For the text-containing cell, return its midpoint in [x, y] coordinate format. 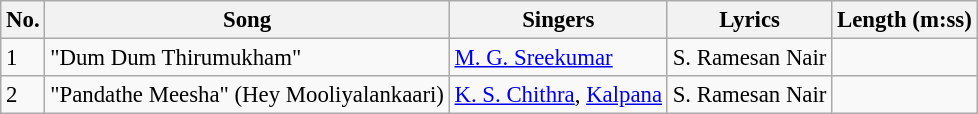
No. [23, 20]
Singers [558, 20]
Length (m:ss) [904, 20]
Song [247, 20]
1 [23, 58]
K. S. Chithra, Kalpana [558, 95]
2 [23, 95]
"Dum Dum Thirumukham" [247, 58]
M. G. Sreekumar [558, 58]
Lyrics [749, 20]
"Pandathe Meesha" (Hey Mooliyalankaari) [247, 95]
